Determine the [X, Y] coordinate at the center of the cell enclosing the given text.  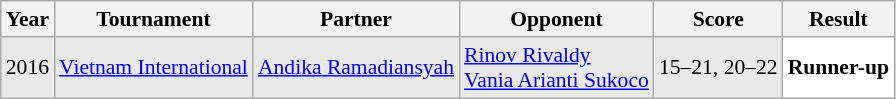
15–21, 20–22 [718, 68]
Andika Ramadiansyah [356, 68]
Opponent [556, 19]
Result [838, 19]
Score [718, 19]
Year [28, 19]
Partner [356, 19]
Vietnam International [154, 68]
Tournament [154, 19]
Rinov Rivaldy Vania Arianti Sukoco [556, 68]
Runner-up [838, 68]
2016 [28, 68]
